Return (x, y) of the center of cell containing provided text 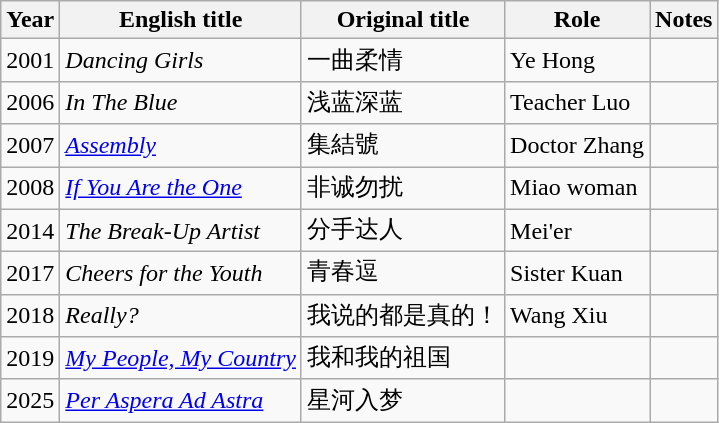
非诚勿扰 (402, 188)
English title (181, 20)
Teacher Luo (578, 102)
星河入梦 (402, 400)
Miao woman (578, 188)
Sister Kuan (578, 274)
2019 (30, 358)
2006 (30, 102)
Year (30, 20)
2025 (30, 400)
Wang Xiu (578, 316)
My People, My Country (181, 358)
我和我的祖国 (402, 358)
Ye Hong (578, 60)
一曲柔情 (402, 60)
分手达人 (402, 230)
Role (578, 20)
Dancing Girls (181, 60)
Cheers for the Youth (181, 274)
Assembly (181, 146)
Really? (181, 316)
浅蓝深蓝 (402, 102)
2018 (30, 316)
我说的都是真的！ (402, 316)
Doctor Zhang (578, 146)
Per Aspera Ad Astra (181, 400)
集結號 (402, 146)
2007 (30, 146)
In The Blue (181, 102)
2017 (30, 274)
Original title (402, 20)
2008 (30, 188)
2014 (30, 230)
If You Are the One (181, 188)
2001 (30, 60)
青春逗 (402, 274)
The Break-Up Artist (181, 230)
Mei'er (578, 230)
Notes (684, 20)
